Detect which cell encompasses the target text, then output its (x, y) center coordinate. 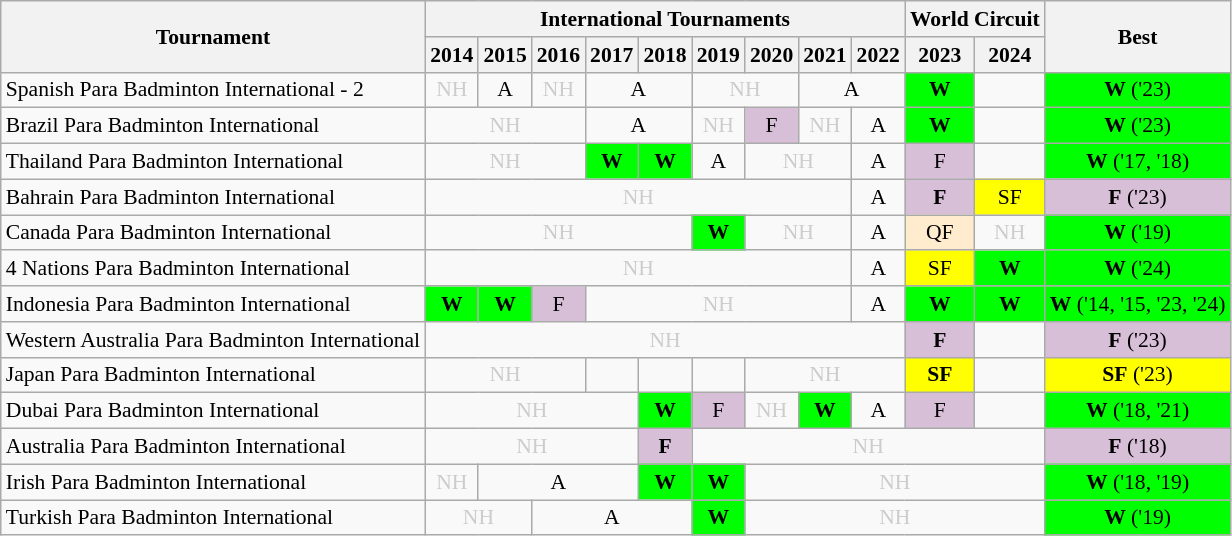
Bahrain Para Badminton International (213, 197)
2024 (1010, 55)
International Tournaments (665, 19)
2014 (452, 55)
W ('18, '19) (1138, 482)
2023 (940, 55)
Indonesia Para Badminton International (213, 304)
F ('18) (1138, 447)
W ('14, '15, '23, '24) (1138, 304)
Best (1138, 36)
Irish Para Badminton International (213, 482)
4 Nations Para Badminton International (213, 269)
Turkish Para Badminton International (213, 518)
QF (940, 233)
Western Australia Para Badminton International (213, 340)
W ('18, '21) (1138, 411)
2019 (718, 55)
2018 (664, 55)
2022 (878, 55)
Spanish Para Badminton International - 2 (213, 90)
2015 (504, 55)
2020 (772, 55)
Australia Para Badminton International (213, 447)
World Circuit (975, 19)
SF ('23) (1138, 375)
W ('17, '18) (1138, 162)
W ('24) (1138, 269)
Dubai Para Badminton International (213, 411)
Brazil Para Badminton International (213, 126)
Tournament (213, 36)
2016 (558, 55)
Japan Para Badminton International (213, 375)
2021 (824, 55)
Thailand Para Badminton International (213, 162)
2017 (612, 55)
Canada Para Badminton International (213, 233)
